Determine the [X, Y] coordinate at the center of the cell enclosing the given text.  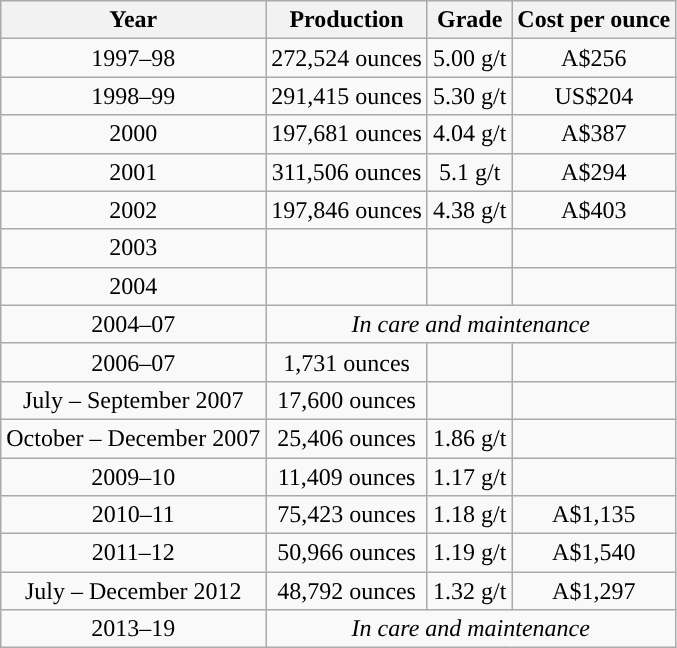
July – September 2007 [134, 400]
1,731 ounces [347, 362]
1.17 g/t [469, 477]
197,681 ounces [347, 134]
Production [347, 20]
Cost per ounce [594, 20]
11,409 ounces [347, 477]
1.86 g/t [469, 438]
2002 [134, 210]
75,423 ounces [347, 515]
1.18 g/t [469, 515]
1.32 g/t [469, 591]
A$403 [594, 210]
October – December 2007 [134, 438]
5.30 g/t [469, 96]
2010–11 [134, 515]
A$256 [594, 58]
311,506 ounces [347, 172]
197,846 ounces [347, 210]
17,600 ounces [347, 400]
2000 [134, 134]
4.04 g/t [469, 134]
A$294 [594, 172]
A$1,135 [594, 515]
291,415 ounces [347, 96]
2011–12 [134, 553]
Year [134, 20]
1997–98 [134, 58]
A$1,540 [594, 553]
A$387 [594, 134]
5.00 g/t [469, 58]
4.38 g/t [469, 210]
Grade [469, 20]
25,406 ounces [347, 438]
2009–10 [134, 477]
2001 [134, 172]
2004 [134, 286]
2004–07 [134, 324]
5.1 g/t [469, 172]
July – December 2012 [134, 591]
2003 [134, 248]
US$204 [594, 96]
1998–99 [134, 96]
1.19 g/t [469, 553]
2006–07 [134, 362]
50,966 ounces [347, 553]
A$1,297 [594, 591]
272,524 ounces [347, 58]
48,792 ounces [347, 591]
2013–19 [134, 629]
